Return (X, Y) of the center of cell containing provided text 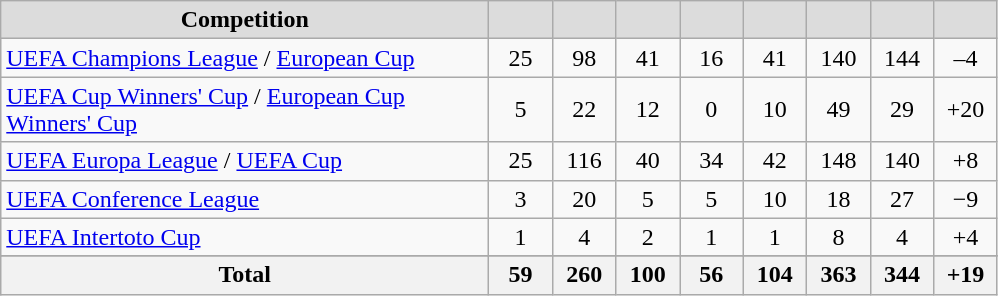
12 (648, 110)
260 (584, 275)
49 (839, 110)
–4 (966, 58)
16 (712, 58)
116 (584, 161)
344 (902, 275)
UEFA Europa League / UEFA Cup (245, 161)
18 (839, 199)
Competition (245, 20)
56 (712, 275)
Total (245, 275)
UEFA Conference League (245, 199)
+4 (966, 237)
104 (775, 275)
20 (584, 199)
3 (521, 199)
34 (712, 161)
22 (584, 110)
UEFA Champions League / European Cup (245, 58)
148 (839, 161)
2 (648, 237)
144 (902, 58)
UEFA Cup Winners' Cup / European Cup Winners' Cup (245, 110)
UEFA Intertoto Cup (245, 237)
363 (839, 275)
40 (648, 161)
27 (902, 199)
+20 (966, 110)
42 (775, 161)
100 (648, 275)
0 (712, 110)
−9 (966, 199)
8 (839, 237)
29 (902, 110)
+8 (966, 161)
59 (521, 275)
+19 (966, 275)
98 (584, 58)
